Capture the cell that displays the provided text and extract its (X, Y) central coordinate. 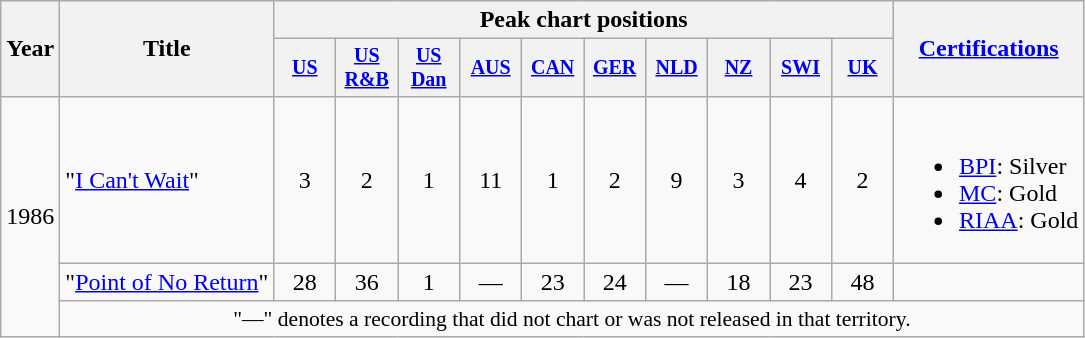
USR&B (367, 68)
AUS (491, 68)
USDan (429, 68)
SWI (801, 68)
Certifications (988, 49)
"—" denotes a recording that did not chart or was not released in that territory. (572, 319)
1986 (30, 216)
18 (739, 282)
"I Can't Wait" (167, 180)
11 (491, 180)
US (305, 68)
Year (30, 49)
9 (677, 180)
"Point of No Return" (167, 282)
Title (167, 49)
36 (367, 282)
48 (863, 282)
CAN (553, 68)
UK (863, 68)
28 (305, 282)
NZ (739, 68)
NLD (677, 68)
Peak chart positions (584, 20)
24 (615, 282)
4 (801, 180)
GER (615, 68)
BPI: SilverMC: GoldRIAA: Gold (988, 180)
